Locate the cell with the specified text and output its (X, Y) center coordinate. 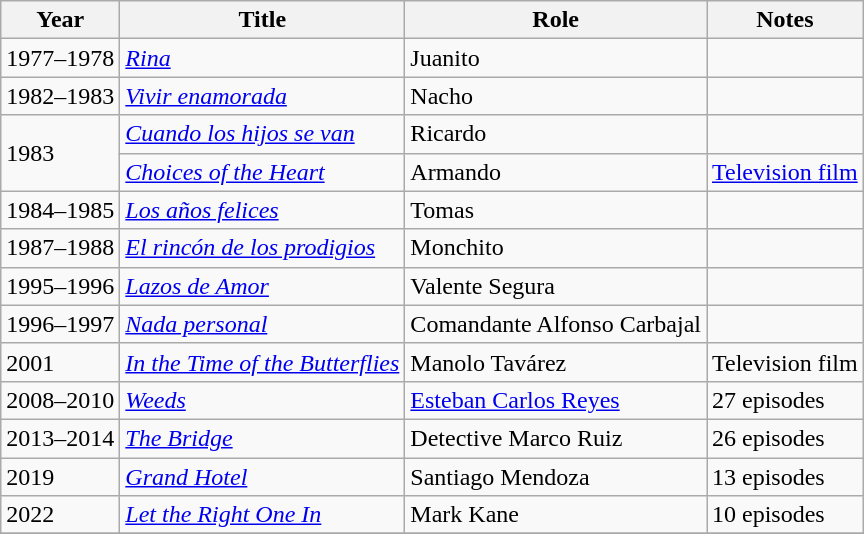
1987–1988 (60, 248)
Santiago Mendoza (556, 477)
Let the Right One In (262, 515)
Choices of the Heart (262, 172)
Title (262, 20)
1996–1997 (60, 324)
10 episodes (784, 515)
In the Time of the Butterflies (262, 362)
1982–1983 (60, 96)
Year (60, 20)
El rincón de los prodigios (262, 248)
13 episodes (784, 477)
The Bridge (262, 438)
Nacho (556, 96)
Rina (262, 58)
Weeds (262, 400)
Tomas (556, 210)
1983 (60, 153)
Vivir enamorada (262, 96)
Manolo Tavárez (556, 362)
26 episodes (784, 438)
1977–1978 (60, 58)
1995–1996 (60, 286)
1984–1985 (60, 210)
Mark Kane (556, 515)
Ricardo (556, 134)
2022 (60, 515)
Notes (784, 20)
27 episodes (784, 400)
Armando (556, 172)
Role (556, 20)
2008–2010 (60, 400)
2001 (60, 362)
Juanito (556, 58)
Valente Segura (556, 286)
2019 (60, 477)
Esteban Carlos Reyes (556, 400)
Los años felices (262, 210)
Cuando los hijos se van (262, 134)
2013–2014 (60, 438)
Nada personal (262, 324)
Detective Marco Ruiz (556, 438)
Lazos de Amor (262, 286)
Grand Hotel (262, 477)
Monchito (556, 248)
Comandante Alfonso Carbajal (556, 324)
